Detect which cell encompasses the target text, then output its [X, Y] center coordinate. 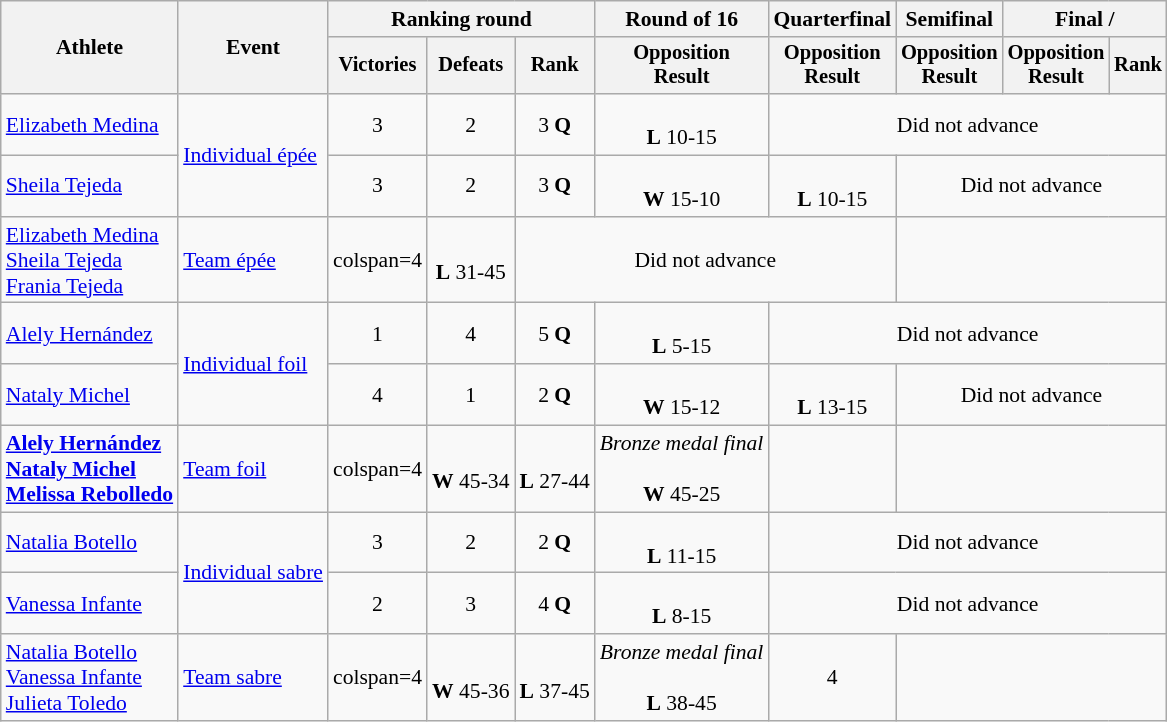
Alely Hernández [90, 334]
4 Q [554, 604]
Bronze medal finalL 38-45 [682, 678]
Bronze medal finalW 45-25 [682, 470]
L 11-15 [682, 542]
L 8-15 [682, 604]
Victories [378, 66]
Vanessa Infante [90, 604]
L 31-45 [470, 260]
Natalia Botello [90, 542]
Athlete [90, 48]
Final / [1085, 19]
Team sabre [253, 678]
Quarterfinal [832, 19]
5 Q [554, 334]
Event [253, 48]
Individual sabre [253, 573]
Round of 16 [682, 19]
L 37-45 [554, 678]
Nataly Michel [90, 394]
Natalia BotelloVanessa InfanteJulieta Toledo [90, 678]
Elizabeth Medina [90, 124]
Defeats [470, 66]
Individual foil [253, 364]
Team épée [253, 260]
L 27-44 [554, 470]
Alely HernándezNataly MichelMelissa Rebolledo [90, 470]
Individual épée [253, 155]
L 13-15 [832, 394]
Sheila Tejeda [90, 186]
W 45-36 [470, 678]
W 45-34 [470, 470]
W 15-12 [682, 394]
Elizabeth MedinaSheila TejedaFrania Tejeda [90, 260]
Team foil [253, 470]
L 5-15 [682, 334]
Ranking round [462, 19]
Semifinal [950, 19]
W 15-10 [682, 186]
